Scan for the cell matching the given text and deliver its (x, y) coordinate at center. 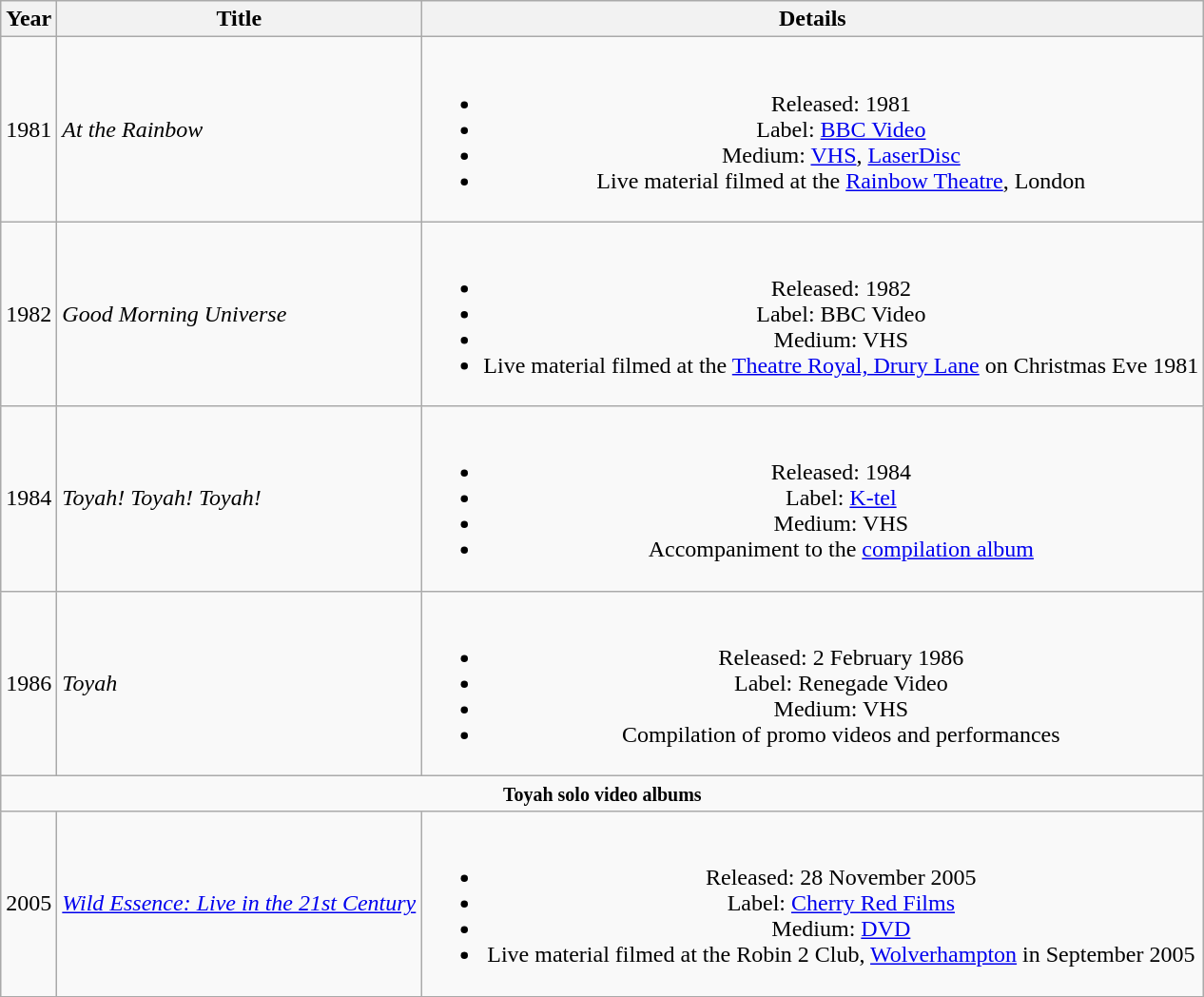
1986 (29, 683)
Released: 1984Label: K-telMedium: VHSAccompaniment to the compilation album (812, 498)
1982 (29, 314)
Details (812, 19)
Toyah (240, 683)
Toyah solo video albums (603, 793)
Title (240, 19)
2005 (29, 904)
Released: 1981Label: BBC VideoMedium: VHS, LaserDiscLive material filmed at the Rainbow Theatre, London (812, 129)
Wild Essence: Live in the 21st Century (240, 904)
At the Rainbow (240, 129)
Released: 28 November 2005Label: Cherry Red FilmsMedium: DVDLive material filmed at the Robin 2 Club, Wolverhampton in September 2005 (812, 904)
Released: 2 February 1986Label: Renegade VideoMedium: VHSCompilation of promo videos and performances (812, 683)
Released: 1982Label: BBC VideoMedium: VHSLive material filmed at the Theatre Royal, Drury Lane on Christmas Eve 1981 (812, 314)
1984 (29, 498)
Toyah! Toyah! Toyah! (240, 498)
Good Morning Universe (240, 314)
1981 (29, 129)
Year (29, 19)
